Output the (X, Y) coordinate of the center of the cell containing the given text.  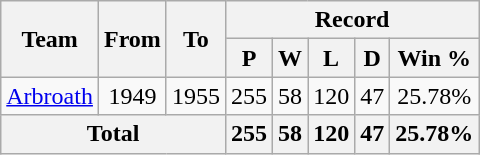
Total (114, 134)
W (290, 58)
Record (352, 20)
Team (50, 39)
From (132, 39)
L (332, 58)
1949 (132, 96)
Win % (434, 58)
P (248, 58)
Arbroath (50, 96)
To (196, 39)
1955 (196, 96)
D (372, 58)
